Determine the (x, y) coordinate at the center of the cell enclosing the given text.  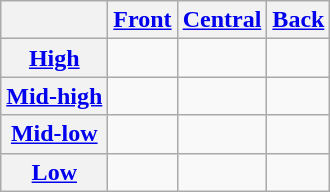
High (54, 58)
Mid-low (54, 134)
Back (298, 20)
Central (222, 20)
Mid-high (54, 96)
Front (142, 20)
Low (54, 172)
